Capture the cell that displays the provided text and extract its (x, y) central coordinate. 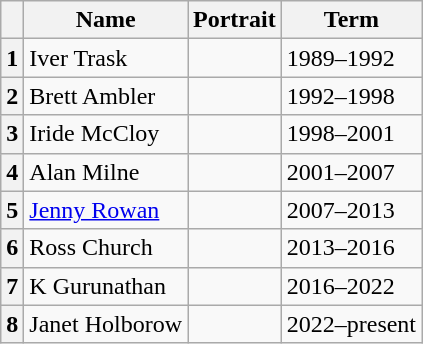
6 (12, 248)
4 (12, 172)
1 (12, 58)
2016–2022 (351, 286)
1998–2001 (351, 134)
2022–present (351, 324)
Portrait (235, 20)
8 (12, 324)
7 (12, 286)
Alan Milne (106, 172)
Jenny Rowan (106, 210)
Brett Ambler (106, 96)
Name (106, 20)
Term (351, 20)
2001–2007 (351, 172)
2007–2013 (351, 210)
Ross Church (106, 248)
2013–2016 (351, 248)
K Gurunathan (106, 286)
Iver Trask (106, 58)
2 (12, 96)
Iride McCloy (106, 134)
5 (12, 210)
1992–1998 (351, 96)
3 (12, 134)
Janet Holborow (106, 324)
1989–1992 (351, 58)
